Output the (x, y) coordinate of the center of the cell containing the given text.  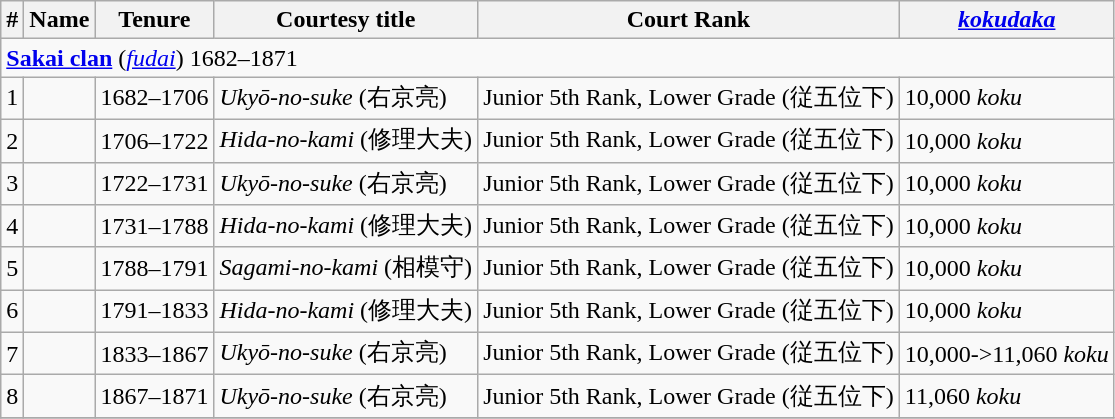
Courtesy title (346, 20)
# (12, 20)
1722–1731 (154, 184)
Court Rank (689, 20)
1 (12, 98)
1788–1791 (154, 268)
1731–1788 (154, 226)
1791–1833 (154, 312)
2 (12, 140)
4 (12, 226)
10,000->11,060 koku (1006, 354)
8 (12, 396)
1867–1871 (154, 396)
6 (12, 312)
1706–1722 (154, 140)
3 (12, 184)
5 (12, 268)
Tenure (154, 20)
Sakai clan (fudai) 1682–1871 (558, 58)
Sagami-no-kami (相模守) (346, 268)
Name (60, 20)
1682–1706 (154, 98)
7 (12, 354)
11,060 koku (1006, 396)
kokudaka (1006, 20)
1833–1867 (154, 354)
